Provide the (X, Y) coordinate of the cell's center where the given text is located.  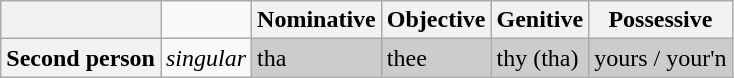
thy (tha) (540, 58)
Objective (436, 20)
tha (317, 58)
thee (436, 58)
Genitive (540, 20)
Second person (81, 58)
yours / your'n (660, 58)
singular (206, 58)
Possessive (660, 20)
Nominative (317, 20)
